Extract the (X, Y) coordinate from the center of the cell holding the provided text.  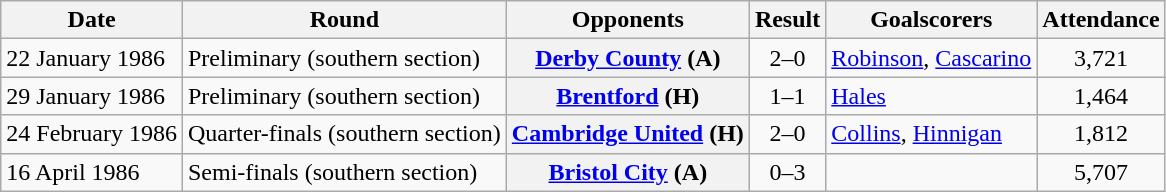
1,812 (1101, 134)
Goalscorers (932, 20)
Opponents (628, 20)
5,707 (1101, 172)
16 April 1986 (92, 172)
3,721 (1101, 58)
Quarter-finals (southern section) (344, 134)
Cambridge United (H) (628, 134)
Brentford (H) (628, 96)
22 January 1986 (92, 58)
Robinson, Cascarino (932, 58)
Derby County (A) (628, 58)
Semi-finals (southern section) (344, 172)
29 January 1986 (92, 96)
Hales (932, 96)
Result (787, 20)
Date (92, 20)
0–3 (787, 172)
Round (344, 20)
24 February 1986 (92, 134)
1,464 (1101, 96)
Collins, Hinnigan (932, 134)
Attendance (1101, 20)
Bristol City (A) (628, 172)
1–1 (787, 96)
